Provide the [x, y] coordinate of the cell's center where the given text is located.  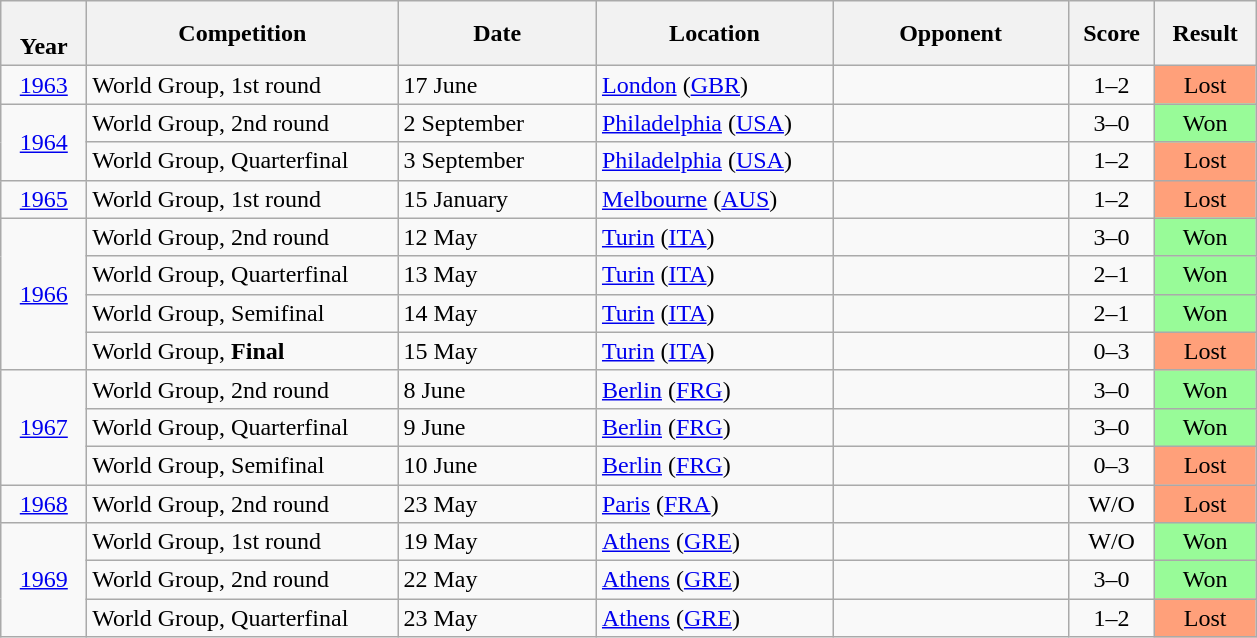
1969 [44, 580]
1968 [44, 503]
Melbourne (AUS) [714, 199]
14 May [498, 313]
9 June [498, 427]
22 May [498, 580]
15 May [498, 351]
19 May [498, 542]
10 June [498, 465]
1967 [44, 427]
Opponent [950, 34]
Score [1112, 34]
Date [498, 34]
Result [1206, 34]
1963 [44, 85]
15 January [498, 199]
1965 [44, 199]
17 June [498, 85]
Competition [242, 34]
London (GBR) [714, 85]
Location [714, 34]
Paris (FRA) [714, 503]
12 May [498, 237]
3 September [498, 161]
13 May [498, 275]
8 June [498, 389]
1964 [44, 142]
2 September [498, 123]
1966 [44, 294]
World Group, Final [242, 351]
Year [44, 34]
